Search for the cell housing the specified text and yield its [X, Y] center coordinate. 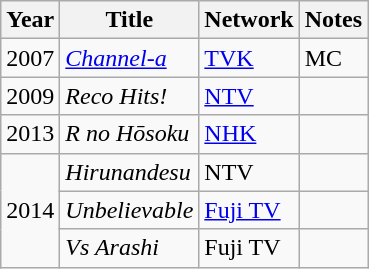
Network [249, 20]
Channel-a [130, 58]
Reco Hits! [130, 96]
Title [130, 20]
Year [30, 20]
2014 [30, 210]
Notes [333, 20]
NHK [249, 134]
TVK [249, 58]
Unbelievable [130, 210]
MC [333, 58]
Vs Arashi [130, 248]
2007 [30, 58]
R no Hōsoku [130, 134]
Hirunandesu [130, 172]
2013 [30, 134]
2009 [30, 96]
